Return the (x, y) coordinate for the center point of the cell that contains the specified text.  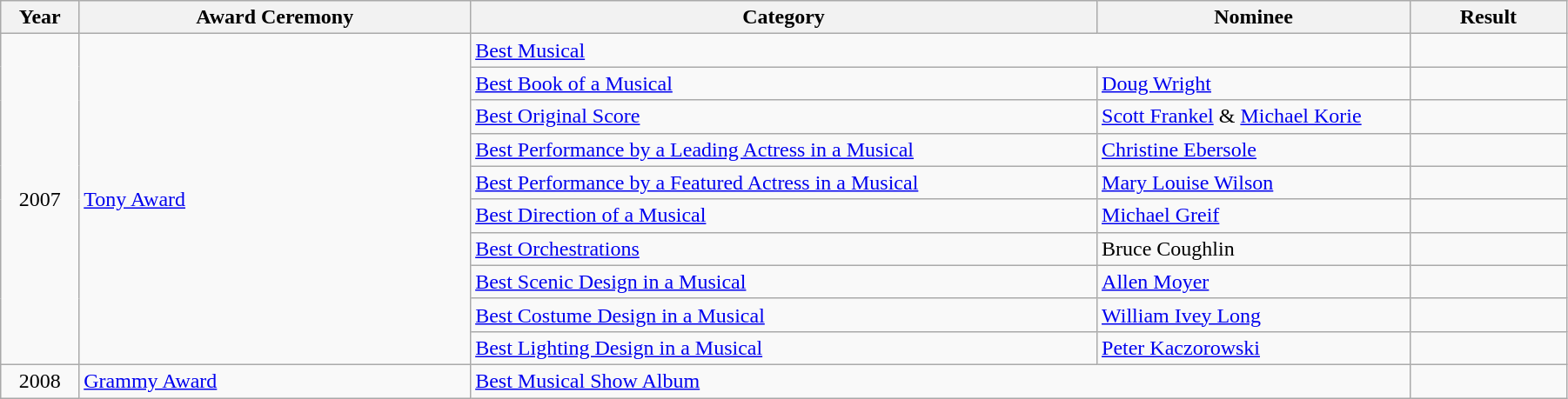
2008 (40, 381)
Best Performance by a Featured Actress in a Musical (784, 183)
Best Musical (941, 50)
Bruce Coughlin (1254, 249)
Scott Frankel & Michael Korie (1254, 116)
Best Performance by a Leading Actress in a Musical (784, 150)
2007 (40, 200)
Best Musical Show Album (941, 381)
Award Ceremony (275, 17)
Result (1488, 17)
Mary Louise Wilson (1254, 183)
Doug Wright (1254, 83)
Christine Ebersole (1254, 150)
Nominee (1254, 17)
Best Direction of a Musical (784, 216)
Best Book of a Musical (784, 83)
Tony Award (275, 200)
William Ivey Long (1254, 315)
Allen Moyer (1254, 282)
Year (40, 17)
Peter Kaczorowski (1254, 348)
Grammy Award (275, 381)
Best Original Score (784, 116)
Best Scenic Design in a Musical (784, 282)
Michael Greif (1254, 216)
Best Costume Design in a Musical (784, 315)
Best Orchestrations (784, 249)
Best Lighting Design in a Musical (784, 348)
Category (784, 17)
